Capture the cell that displays the provided text and extract its [X, Y] central coordinate. 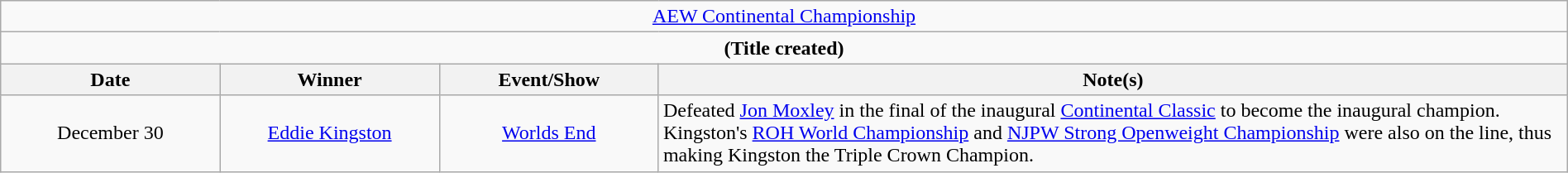
Eddie Kingston [329, 133]
Worlds End [549, 133]
AEW Continental Championship [784, 17]
Date [111, 79]
Event/Show [549, 79]
Note(s) [1113, 79]
Winner [329, 79]
December 30 [111, 133]
(Title created) [784, 48]
